Provide the [x, y] coordinate of the cell's center where the given text is located.  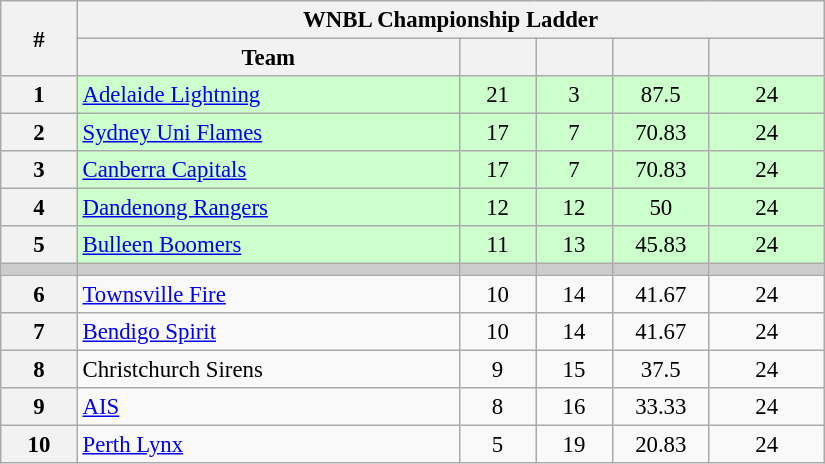
13 [574, 245]
6 [39, 294]
AIS [268, 406]
WNBL Championship Ladder [450, 20]
Townsville Fire [268, 294]
37.5 [660, 369]
11 [497, 245]
2 [39, 133]
16 [574, 406]
Dandenong Rangers [268, 208]
45.83 [660, 245]
20.83 [660, 444]
50 [660, 208]
Bulleen Boomers [268, 245]
Perth Lynx [268, 444]
# [39, 38]
Bendigo Spirit [268, 331]
33.33 [660, 406]
4 [39, 208]
Christchurch Sirens [268, 369]
Adelaide Lightning [268, 95]
15 [574, 369]
87.5 [660, 95]
19 [574, 444]
1 [39, 95]
Sydney Uni Flames [268, 133]
Team [268, 58]
Canberra Capitals [268, 170]
21 [497, 95]
